Extract the [x, y] coordinate from the center of the cell holding the provided text.  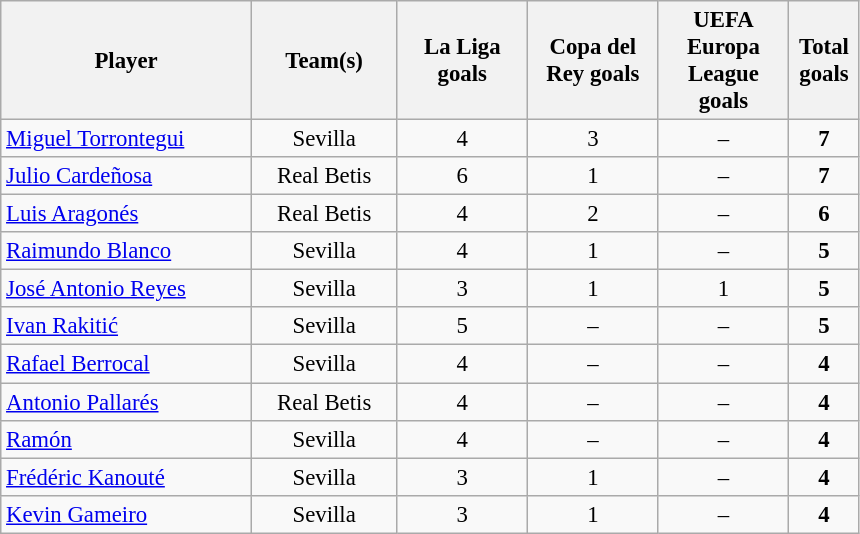
Player [126, 60]
José Antonio Reyes [126, 289]
Raimundo Blanco [126, 251]
Luis Aragonés [126, 214]
Ramón [126, 439]
Copa del Rey goals [594, 60]
2 [594, 214]
Antonio Pallarés [126, 402]
Rafael Berrocal [126, 364]
Team(s) [324, 60]
Total goals [824, 60]
Miguel Torrontegui [126, 139]
Ivan Rakitić [126, 327]
Julio Cardeñosa [126, 176]
Kevin Gameiro [126, 514]
Frédéric Kanouté [126, 477]
La Liga goals [462, 60]
UEFA Europa League goals [724, 60]
